Return [X, Y] of the center of cell containing provided text 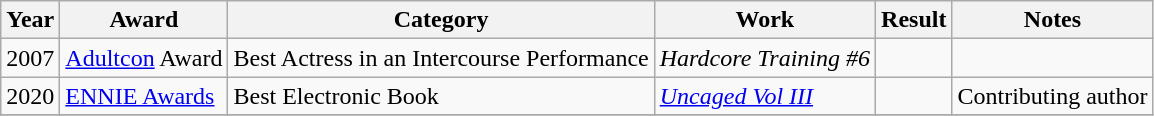
2007 [30, 58]
Result [914, 20]
Award [144, 20]
ENNIE Awards [144, 96]
Notes [1052, 20]
Category [441, 20]
Contributing author [1052, 96]
Best Electronic Book [441, 96]
Hardcore Training #6 [764, 58]
Work [764, 20]
2020 [30, 96]
Uncaged Vol III [764, 96]
Best Actress in an Intercourse Performance [441, 58]
Adultcon Award [144, 58]
Year [30, 20]
